Return (X, Y) of the center of cell containing provided text 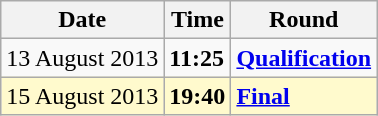
19:40 (198, 96)
Round (304, 20)
15 August 2013 (82, 96)
Qualification (304, 58)
Final (304, 96)
Time (198, 20)
11:25 (198, 58)
13 August 2013 (82, 58)
Date (82, 20)
